Locate the cell with the specified text and output its [x, y] center coordinate. 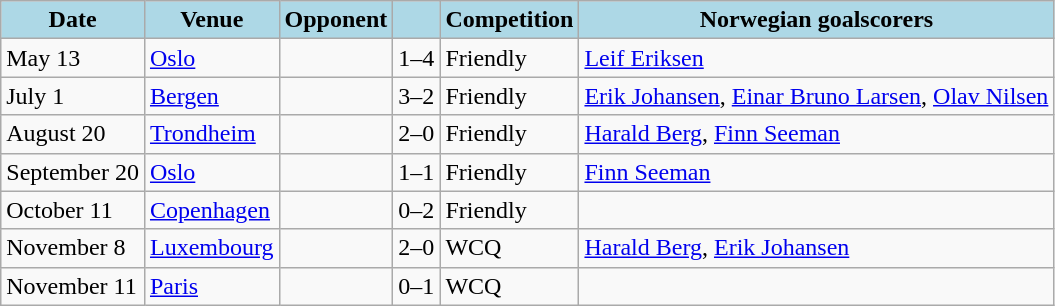
Harald Berg, Finn Seeman [816, 134]
0–2 [416, 210]
3–2 [416, 96]
Date [73, 20]
Harald Berg, Erik Johansen [816, 248]
Erik Johansen, Einar Bruno Larsen, Olav Nilsen [816, 96]
1–1 [416, 172]
Leif Eriksen [816, 58]
November 11 [73, 286]
Copenhagen [212, 210]
Competition [510, 20]
Bergen [212, 96]
Norwegian goalscorers [816, 20]
Finn Seeman [816, 172]
August 20 [73, 134]
May 13 [73, 58]
0–1 [416, 286]
November 8 [73, 248]
Venue [212, 20]
Opponent [336, 20]
Paris [212, 286]
Luxembourg [212, 248]
July 1 [73, 96]
1–4 [416, 58]
Trondheim [212, 134]
October 11 [73, 210]
September 20 [73, 172]
